Provide the [X, Y] coordinate of the cell's center where the given text is located.  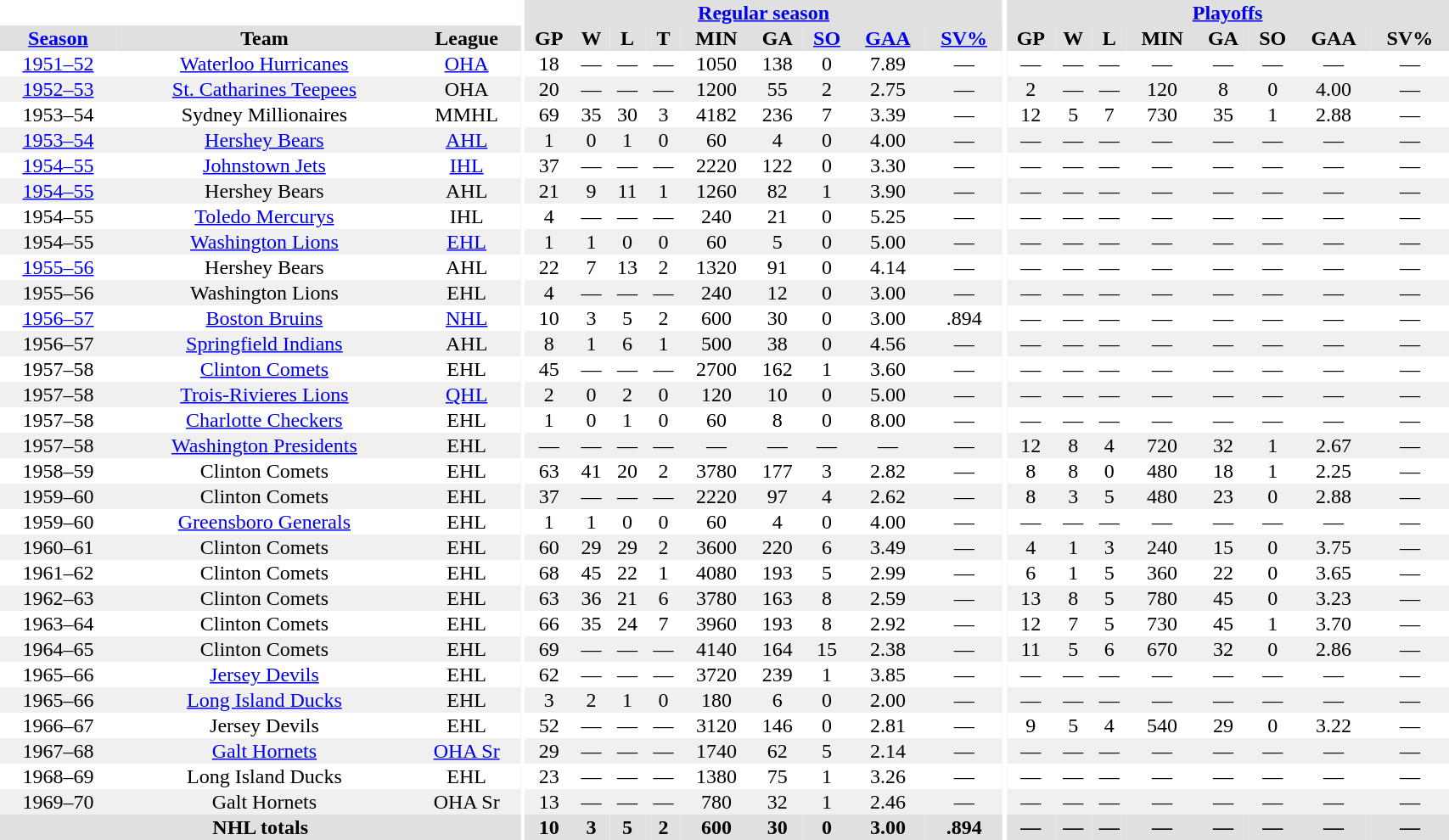
3.75 [1334, 547]
1260 [716, 191]
91 [778, 267]
2.99 [888, 573]
146 [778, 725]
5.25 [888, 216]
Springfield Indians [265, 344]
NHL totals [260, 827]
55 [778, 89]
Waterloo Hurricanes [265, 64]
T [663, 38]
41 [591, 471]
3.30 [888, 165]
3.60 [888, 369]
Johnstown Jets [265, 165]
2.38 [888, 649]
1200 [716, 89]
3.39 [888, 115]
82 [778, 191]
1967–68 [58, 751]
3600 [716, 547]
3960 [716, 624]
500 [716, 344]
1963–64 [58, 624]
540 [1162, 725]
3720 [716, 675]
1952–53 [58, 89]
4182 [716, 115]
360 [1162, 573]
220 [778, 547]
2.59 [888, 598]
75 [778, 776]
Washington Presidents [265, 445]
1964–65 [58, 649]
3.23 [1334, 598]
2.25 [1334, 471]
1380 [716, 776]
2.14 [888, 751]
3120 [716, 725]
Playoffs [1227, 13]
3.65 [1334, 573]
3.85 [888, 675]
NHL [467, 318]
2.82 [888, 471]
4140 [716, 649]
3.70 [1334, 624]
138 [778, 64]
52 [548, 725]
239 [778, 675]
Season [58, 38]
164 [778, 649]
Charlotte Checkers [265, 420]
1962–63 [58, 598]
670 [1162, 649]
177 [778, 471]
3.90 [888, 191]
1961–62 [58, 573]
236 [778, 115]
2.81 [888, 725]
3.49 [888, 547]
2.92 [888, 624]
2.86 [1334, 649]
122 [778, 165]
Toledo Mercurys [265, 216]
2.62 [888, 496]
4080 [716, 573]
7.89 [888, 64]
163 [778, 598]
24 [627, 624]
720 [1162, 445]
68 [548, 573]
3.26 [888, 776]
St. Catharines Teepees [265, 89]
1050 [716, 64]
1951–52 [58, 64]
97 [778, 496]
2.75 [888, 89]
1969–70 [58, 802]
Sydney Millionaires [265, 115]
2700 [716, 369]
1958–59 [58, 471]
QHL [467, 395]
3.22 [1334, 725]
1320 [716, 267]
38 [778, 344]
Trois-Rivieres Lions [265, 395]
2.46 [888, 802]
4.14 [888, 267]
Boston Bruins [265, 318]
162 [778, 369]
2.67 [1334, 445]
36 [591, 598]
League [467, 38]
180 [716, 700]
1960–61 [58, 547]
1968–69 [58, 776]
66 [548, 624]
Greensboro Generals [265, 522]
2.00 [888, 700]
Regular season [764, 13]
1740 [716, 751]
8.00 [888, 420]
4.56 [888, 344]
Team [265, 38]
MMHL [467, 115]
1966–67 [58, 725]
